Identify which cell holds the provided text, then report its [X, Y] central coordinate. 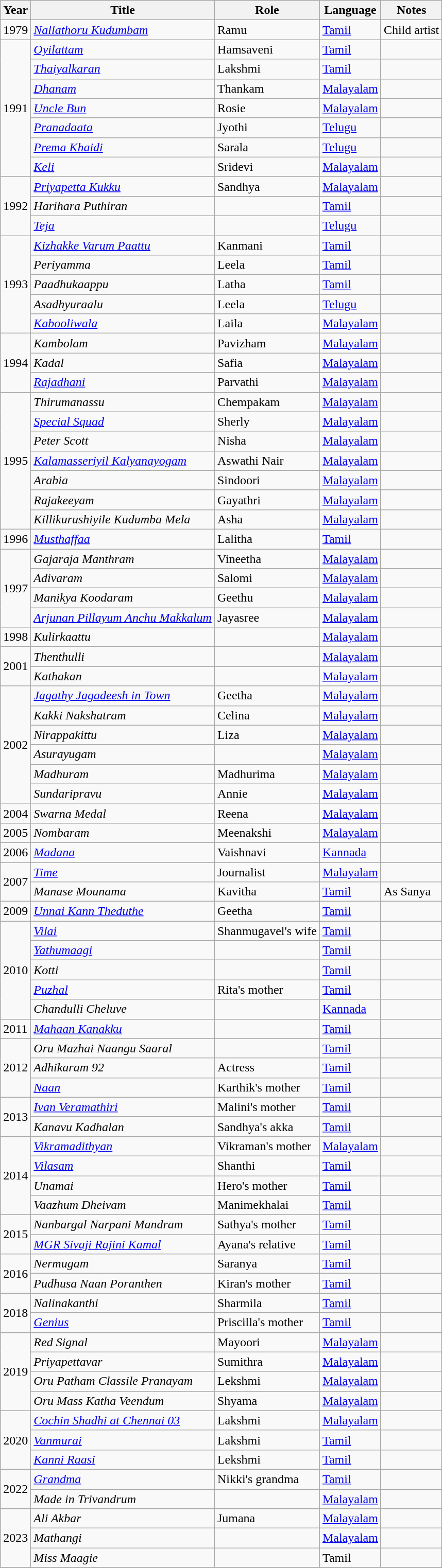
Kanmani [267, 245]
Arabia [123, 480]
Asha [267, 519]
Laila [267, 324]
Nirappakittu [123, 735]
Madhurima [267, 774]
As Sanya [411, 892]
Pudhusa Naan Poranthen [123, 1283]
Kathakan [123, 676]
Thaiyalkaran [123, 69]
Sundaripravu [123, 794]
Kakki Nakshatram [123, 715]
Priyapettavar [123, 1362]
Manimekhalai [267, 1205]
Nombaram [123, 833]
2022 [15, 1489]
Asadhyuraalu [123, 304]
2005 [15, 833]
Mathangi [123, 1538]
Jyothi [267, 128]
2019 [15, 1371]
Meenakshi [267, 833]
Thenthulli [123, 657]
Manikya Koodaram [123, 598]
2011 [15, 1029]
Role [267, 10]
Puzhal [123, 990]
Nanbargal Narpani Mandram [123, 1225]
Arjunan Pillayum Anchu Makkalum [123, 618]
Sherly [267, 421]
Jumana [267, 1519]
Vilai [123, 931]
Aswathi Nair [267, 461]
2018 [15, 1313]
Kanni Raasi [123, 1459]
Kambolam [123, 343]
Naan [123, 1087]
Harihara Puthiran [123, 206]
Oru Mazhai Naangu Saaral [123, 1048]
Killikurushiyile Kudumba Mela [123, 519]
Latha [267, 285]
Swarna Medal [123, 813]
Mahaan Kanakku [123, 1029]
Manase Mounama [123, 892]
Uncle Bun [123, 108]
Keli [123, 167]
Thirumanassu [123, 402]
Kiran's mother [267, 1283]
2010 [15, 970]
Thankam [267, 89]
Gayathri [267, 500]
Kabooliwala [123, 324]
Vanmurai [123, 1440]
Sandhya [267, 186]
Ayana's relative [267, 1244]
2002 [15, 745]
Madhuram [123, 774]
Child artist [411, 30]
Karthik's mother [267, 1087]
Rajadhani [123, 382]
2013 [15, 1117]
Time [123, 872]
Vaishnavi [267, 852]
Vaazhum Dheivam [123, 1205]
Rajakeeyam [123, 500]
Kavitha [267, 892]
Sathya's mother [267, 1225]
Saranya [267, 1264]
Kotti [123, 970]
Sandhya's akka [267, 1126]
2009 [15, 911]
Hero's mother [267, 1185]
Ivan Veramathiri [123, 1107]
Made in Trivandrum [123, 1499]
Vikramadithyan [123, 1146]
Oyilattam [123, 49]
Title [123, 10]
Shyama [267, 1401]
1993 [15, 285]
Parvathi [267, 382]
1979 [15, 30]
1997 [15, 588]
Kadal [123, 363]
Chempakam [267, 402]
Dhanam [123, 89]
Special Squad [123, 421]
Nallathoru Kudumbam [123, 30]
2004 [15, 813]
Malini's mother [267, 1107]
Hamsaveni [267, 49]
Kalamasseriyil Kalyanayogam [123, 461]
Vilasam [123, 1166]
Celina [267, 715]
Nermugam [123, 1264]
Periyamma [123, 265]
Unamai [123, 1185]
Ramu [267, 30]
Oru Patham Classile Pranayam [123, 1381]
1992 [15, 206]
2016 [15, 1274]
Asurayugam [123, 754]
1995 [15, 461]
Oru Mass Katha Veendum [123, 1401]
Sindoori [267, 480]
Lalitha [267, 539]
Paadhukaappu [123, 285]
Pranadaata [123, 128]
Vikraman's mother [267, 1146]
Prema Khaidi [123, 147]
Sarala [267, 147]
Annie [267, 794]
Kulirkaattu [123, 637]
Adivaram [123, 578]
Miss Maagie [123, 1558]
1996 [15, 539]
2015 [15, 1235]
Jagathy Jagadeesh in Town [123, 696]
2007 [15, 882]
Vineetha [267, 558]
Musthaffaa [123, 539]
Sridevi [267, 167]
Nikki's grandma [267, 1479]
Adhikaram 92 [123, 1068]
Unnai Kann Theduthe [123, 911]
2020 [15, 1440]
Language [350, 10]
Cochin Shadhi at Chennai 03 [123, 1420]
Red Signal [123, 1342]
MGR Sivaji Rajini Kamal [123, 1244]
Reena [267, 813]
Shanmugavel's wife [267, 931]
1991 [15, 108]
Jayasree [267, 618]
Grandma [123, 1479]
Rita's mother [267, 990]
Geethu [267, 598]
2006 [15, 852]
Nisha [267, 441]
Actress [267, 1068]
2023 [15, 1538]
Teja [123, 225]
Kizhakke Varum Paattu [123, 245]
Priscilla's mother [267, 1323]
Yathumaagi [123, 950]
Liza [267, 735]
Year [15, 10]
Sharmila [267, 1303]
Salomi [267, 578]
1998 [15, 637]
Rosie [267, 108]
Notes [411, 10]
Madana [123, 852]
Priyapetta Kukku [123, 186]
2014 [15, 1175]
Safia [267, 363]
Journalist [267, 872]
Chandulli Cheluve [123, 1009]
1994 [15, 363]
Kanavu Kadhalan [123, 1126]
Gajaraja Manthram [123, 558]
Genius [123, 1323]
Peter Scott [123, 441]
Shanthi [267, 1166]
Ali Akbar [123, 1519]
2001 [15, 666]
Sumithra [267, 1362]
2012 [15, 1068]
Pavizham [267, 343]
Mayoori [267, 1342]
Nalinakanthi [123, 1303]
